Pinpoint the cell where the given text exists, returning its (x, y) midpoint coordinate. 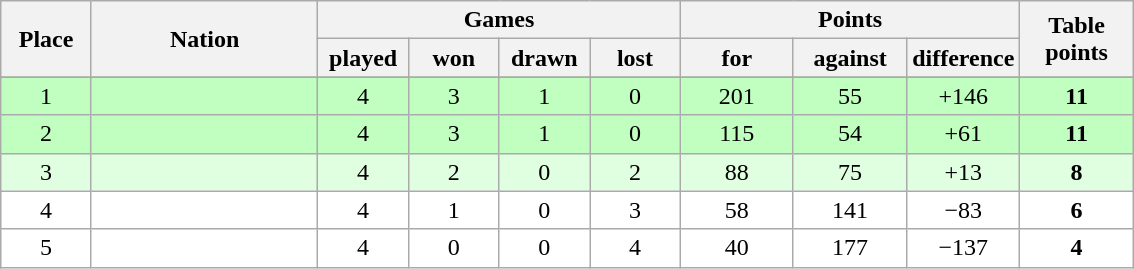
+146 (964, 96)
Tablepoints (1076, 39)
for (736, 58)
6 (1076, 210)
lost (636, 58)
Points (850, 20)
Games (499, 20)
8 (1076, 172)
−83 (964, 210)
+61 (964, 134)
75 (850, 172)
played (364, 58)
54 (850, 134)
difference (964, 58)
177 (850, 248)
115 (736, 134)
drawn (544, 58)
Place (46, 39)
−137 (964, 248)
55 (850, 96)
won (454, 58)
40 (736, 248)
201 (736, 96)
+13 (964, 172)
88 (736, 172)
Nation (204, 39)
against (850, 58)
58 (736, 210)
5 (46, 248)
141 (850, 210)
